Identify which cell holds the provided text, then report its [x, y] central coordinate. 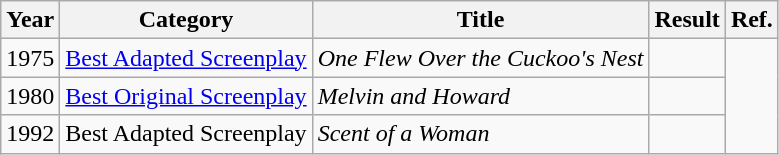
Category [186, 20]
Scent of a Woman [480, 134]
Result [687, 20]
Year [30, 20]
One Flew Over the Cuckoo's Nest [480, 58]
Best Original Screenplay [186, 96]
Melvin and Howard [480, 96]
Title [480, 20]
1975 [30, 58]
Ref. [752, 20]
1980 [30, 96]
1992 [30, 134]
